Determine the (x, y) coordinate at the center of the cell enclosing the given text.  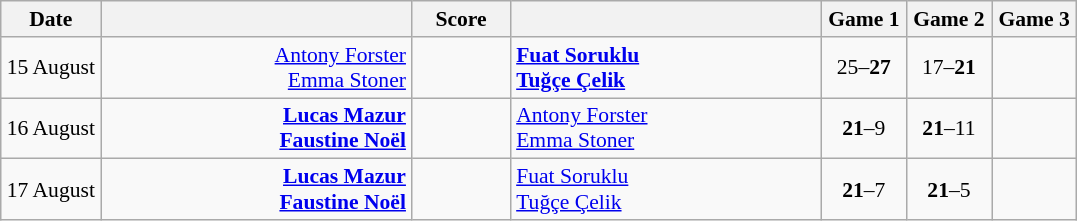
Game 2 (948, 19)
16 August (51, 128)
21–9 (864, 128)
Game 1 (864, 19)
21–11 (948, 128)
21–5 (948, 190)
15 August (51, 68)
Date (51, 19)
21–7 (864, 190)
25–27 (864, 68)
Game 3 (1034, 19)
Score (461, 19)
17–21 (948, 68)
17 August (51, 190)
